Pinpoint the cell where the given text exists, returning its [X, Y] midpoint coordinate. 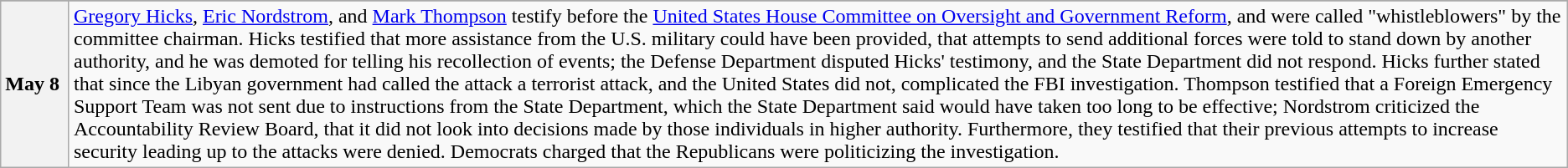
May 8 [35, 84]
